Return the [x, y] coordinate for the center point of the cell that contains the specified text.  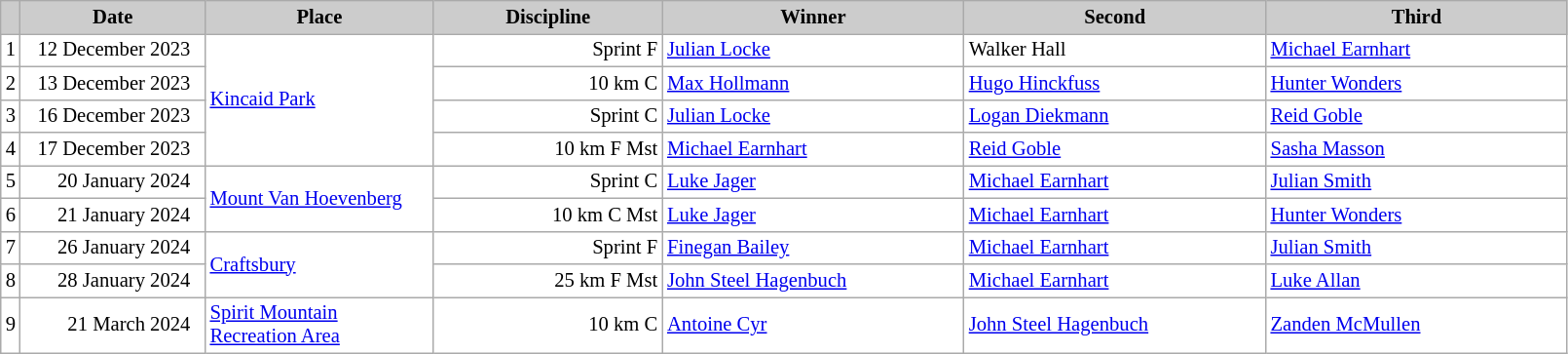
4 [11, 149]
Luke Allan [1417, 280]
9 [11, 325]
Zanden McMullen [1417, 325]
Spirit Mountain Recreation Area [319, 325]
Winner [813, 17]
Craftsbury [319, 264]
Sasha Masson [1417, 149]
26 January 2024 [113, 248]
Mount Van Hoevenberg [319, 198]
21 March 2024 [113, 325]
12 December 2023 [113, 50]
7 [11, 248]
16 December 2023 [113, 116]
3 [11, 116]
Hugo Hinckfuss [1115, 83]
2 [11, 83]
Logan Diekmann [1115, 116]
6 [11, 215]
8 [11, 280]
Third [1417, 17]
17 December 2023 [113, 149]
Second [1115, 17]
Max Hollmann [813, 83]
10 km F Mst [547, 149]
1 [11, 50]
Antoine Cyr [813, 325]
25 km F Mst [547, 280]
28 January 2024 [113, 280]
Place [319, 17]
Finegan Bailey [813, 248]
Date [113, 17]
Discipline [547, 17]
10 km C Mst [547, 215]
13 December 2023 [113, 83]
Walker Hall [1115, 50]
21 January 2024 [113, 215]
Kincaid Park [319, 99]
20 January 2024 [113, 181]
5 [11, 181]
